Capture the cell that displays the provided text and extract its [x, y] central coordinate. 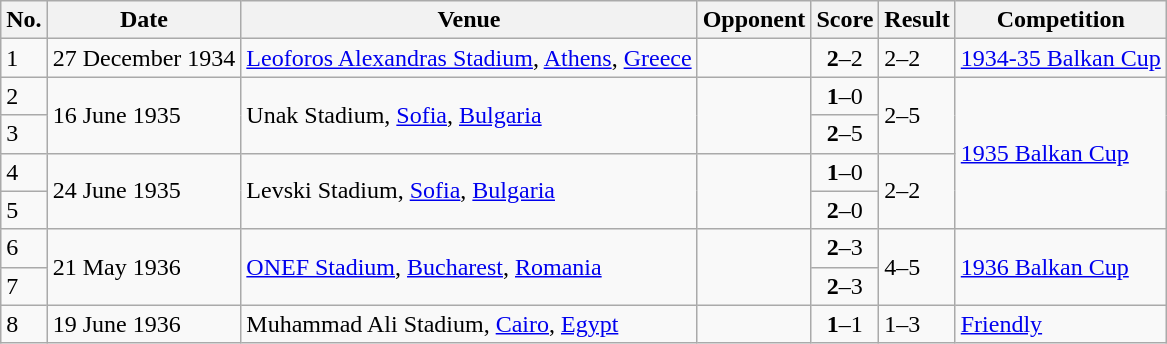
1936 Balkan Cup [1060, 267]
16 June 1935 [144, 115]
3 [24, 134]
24 June 1935 [144, 191]
ONEF Stadium, Bucharest, Romania [469, 267]
Score [845, 20]
Leoforos Alexandras Stadium, Athens, Greece [469, 58]
Friendly [1060, 324]
1–1 [845, 324]
8 [24, 324]
4 [24, 172]
Unak Stadium, Sofia, Bulgaria [469, 115]
No. [24, 20]
27 December 1934 [144, 58]
19 June 1936 [144, 324]
1935 Balkan Cup [1060, 153]
7 [24, 286]
1–3 [917, 324]
Opponent [754, 20]
2–0 [845, 210]
Date [144, 20]
2 [24, 96]
5 [24, 210]
6 [24, 248]
Muhammad Ali Stadium, Cairo, Egypt [469, 324]
1934-35 Balkan Cup [1060, 58]
4–5 [917, 267]
Venue [469, 20]
21 May 1936 [144, 267]
1 [24, 58]
Result [917, 20]
Competition [1060, 20]
Levski Stadium, Sofia, Bulgaria [469, 191]
